From the cell containing the given text, extract its center point as (X, Y) coordinate. 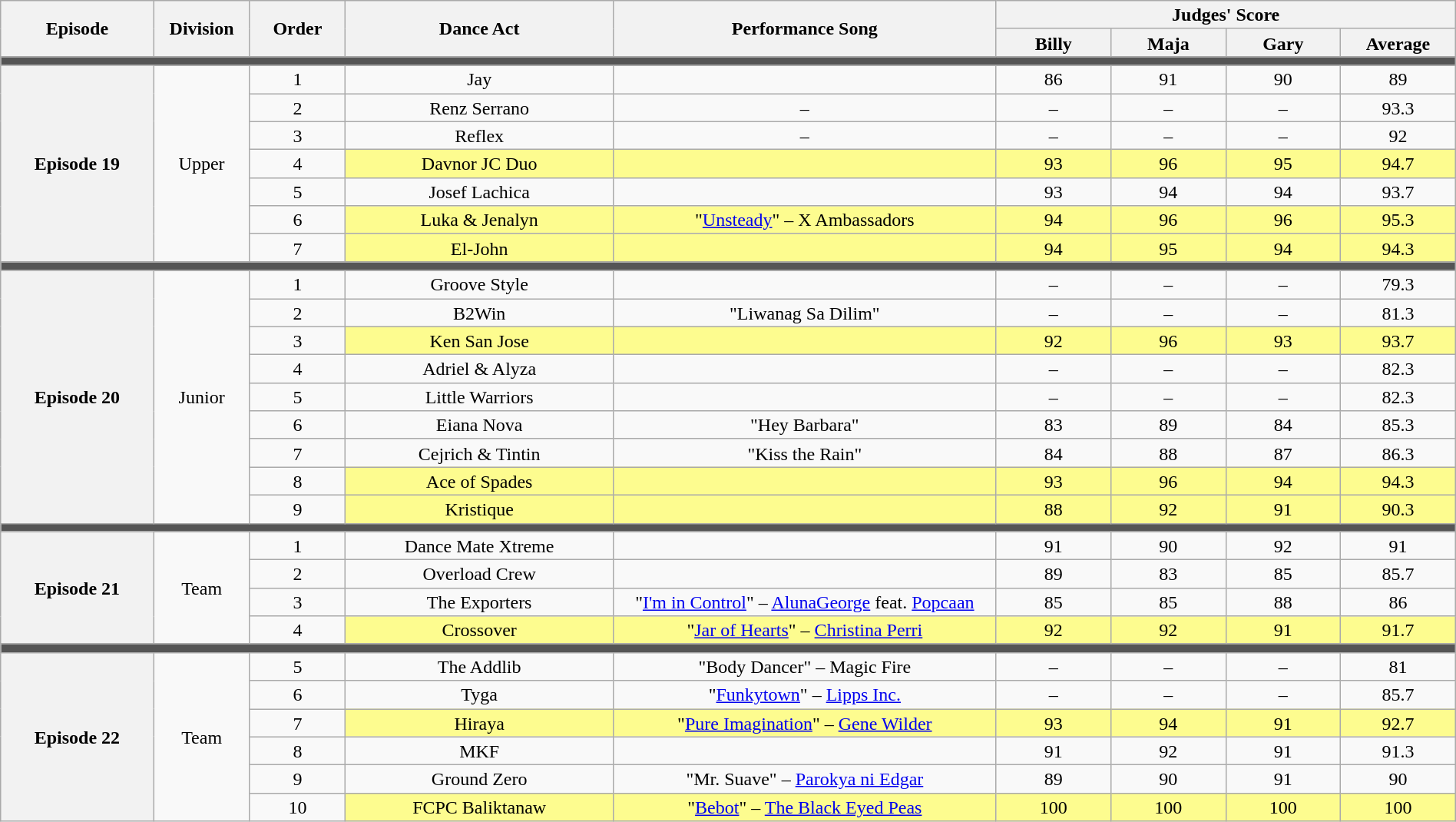
Junior (201, 396)
91.7 (1398, 630)
91.3 (1398, 751)
Ken San Jose (479, 341)
Reflex (479, 135)
Order (298, 29)
Groove Style (479, 284)
"Hey Barbara" (805, 426)
Adriel & Alyza (479, 369)
90.3 (1398, 509)
Hiraya (479, 722)
Kristique (479, 509)
Episode 22 (77, 736)
Little Warriors (479, 396)
81 (1398, 667)
MKF (479, 751)
"Jar of Hearts" – Christina Perri (805, 630)
"Kiss the Rain" (805, 453)
"Pure Imagination" – Gene Wilder (805, 722)
"Body Dancer" – Magic Fire (805, 667)
"I'm in Control" – AlunaGeorge feat. Popcaan (805, 602)
Overload Crew (479, 575)
Upper (201, 164)
Josef Lachica (479, 192)
Eiana Nova (479, 426)
Episode 19 (77, 164)
Crossover (479, 630)
Dance Act (479, 29)
Episode 21 (77, 588)
Maja (1169, 43)
Ace of Spades (479, 481)
"Funkytown" – Lipps Inc. (805, 694)
Billy (1054, 43)
"Unsteady" – X Ambassadors (805, 220)
87 (1283, 453)
Ground Zero (479, 779)
Cejrich & Tintin (479, 453)
Renz Serrano (479, 108)
79.3 (1398, 284)
The Addlib (479, 667)
B2Win (479, 312)
"Mr. Suave" – Parokya ni Edgar (805, 779)
Episode (77, 29)
10 (298, 807)
Average (1398, 43)
Performance Song (805, 29)
81.3 (1398, 312)
The Exporters (479, 602)
92.7 (1398, 722)
Tyga (479, 694)
86.3 (1398, 453)
85.3 (1398, 426)
Gary (1283, 43)
Judges' Score (1226, 15)
95.3 (1398, 220)
"Bebot" – The Black Eyed Peas (805, 807)
Episode 20 (77, 396)
El-John (479, 247)
94.7 (1398, 164)
93.3 (1398, 108)
Jay (479, 80)
Division (201, 29)
Luka & Jenalyn (479, 220)
Davnor JC Duo (479, 164)
"Liwanag Sa Dilim" (805, 312)
Dance Mate Xtreme (479, 545)
FCPC Baliktanaw (479, 807)
